Determine the (X, Y) coordinate at the center of the cell enclosing the given text.  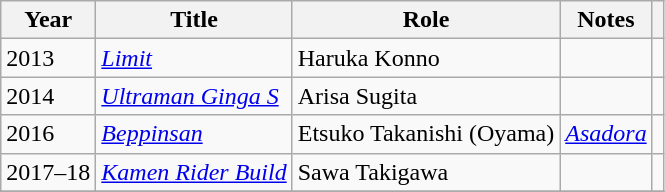
2013 (48, 58)
Limit (194, 58)
Kamen Rider Build (194, 172)
Year (48, 20)
Beppinsan (194, 134)
2014 (48, 96)
Role (426, 20)
Sawa Takigawa (426, 172)
Asadora (606, 134)
2017–18 (48, 172)
2016 (48, 134)
Etsuko Takanishi (Oyama) (426, 134)
Arisa Sugita (426, 96)
Haruka Konno (426, 58)
Title (194, 20)
Notes (606, 20)
Ultraman Ginga S (194, 96)
